Pinpoint the cell where the given text exists, returning its (X, Y) midpoint coordinate. 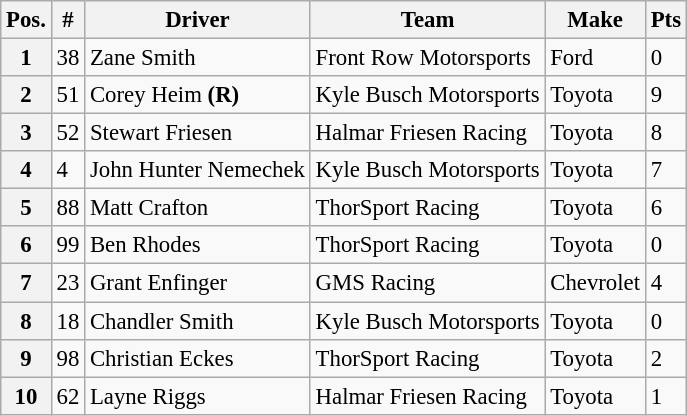
Pts (666, 20)
Chevrolet (595, 283)
# (68, 20)
52 (68, 133)
Corey Heim (R) (198, 95)
GMS Racing (428, 283)
Layne Riggs (198, 396)
John Hunter Nemechek (198, 170)
Pos. (26, 20)
Chandler Smith (198, 321)
51 (68, 95)
10 (26, 396)
Team (428, 20)
Ford (595, 58)
Driver (198, 20)
62 (68, 396)
99 (68, 245)
98 (68, 358)
88 (68, 208)
5 (26, 208)
23 (68, 283)
Make (595, 20)
Matt Crafton (198, 208)
Front Row Motorsports (428, 58)
Zane Smith (198, 58)
18 (68, 321)
Ben Rhodes (198, 245)
38 (68, 58)
Grant Enfinger (198, 283)
3 (26, 133)
Christian Eckes (198, 358)
Stewart Friesen (198, 133)
